From the cell containing the given text, extract its center point as [x, y] coordinate. 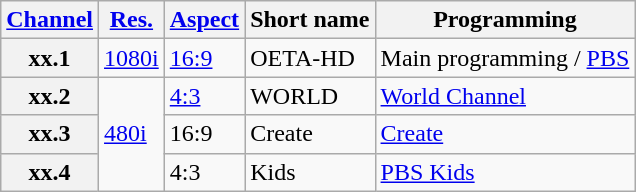
PBS Kids [505, 172]
Main programming / PBS [505, 58]
480i [132, 134]
xx.2 [50, 96]
Kids [310, 172]
xx.4 [50, 172]
OETA-HD [310, 58]
Programming [505, 20]
1080i [132, 58]
World Channel [505, 96]
Short name [310, 20]
Res. [132, 20]
WORLD [310, 96]
xx.3 [50, 134]
xx.1 [50, 58]
Channel [50, 20]
Aspect [204, 20]
